Capture the cell that displays the provided text and extract its [X, Y] central coordinate. 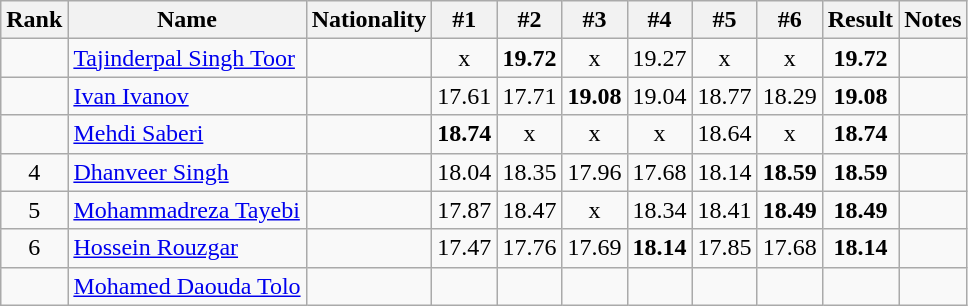
#6 [790, 20]
17.87 [464, 210]
19.27 [660, 58]
Result [860, 20]
17.85 [724, 248]
Hossein Rouzgar [187, 248]
17.61 [464, 96]
17.76 [530, 248]
Tajinderpal Singh Toor [187, 58]
18.77 [724, 96]
Nationality [369, 20]
18.64 [724, 134]
#2 [530, 20]
18.35 [530, 172]
4 [34, 172]
18.04 [464, 172]
5 [34, 210]
18.34 [660, 210]
19.04 [660, 96]
17.69 [594, 248]
18.47 [530, 210]
Mohammadreza Tayebi [187, 210]
Rank [34, 20]
#5 [724, 20]
Dhanveer Singh [187, 172]
Name [187, 20]
Mehdi Saberi [187, 134]
#1 [464, 20]
17.96 [594, 172]
#4 [660, 20]
18.29 [790, 96]
18.41 [724, 210]
17.71 [530, 96]
6 [34, 248]
Mohamed Daouda Tolo [187, 286]
Ivan Ivanov [187, 96]
#3 [594, 20]
17.47 [464, 248]
Notes [933, 20]
